From the cell containing the given text, extract its center point as (x, y) coordinate. 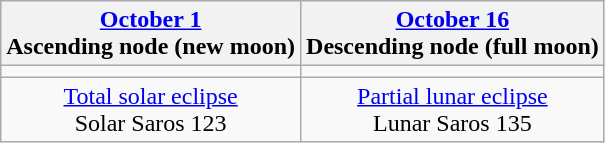
Total solar eclipseSolar Saros 123 (151, 110)
October 1Ascending node (new moon) (151, 34)
Partial lunar eclipseLunar Saros 135 (453, 110)
October 16Descending node (full moon) (453, 34)
